Capture the cell that displays the provided text and extract its [X, Y] central coordinate. 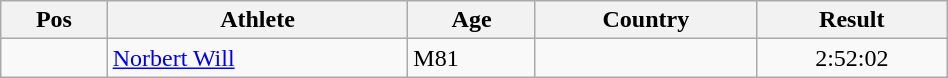
Pos [54, 20]
2:52:02 [852, 58]
Result [852, 20]
Age [472, 20]
Athlete [258, 20]
M81 [472, 58]
Norbert Will [258, 58]
Country [646, 20]
